Return (X, Y) of the center of cell containing provided text 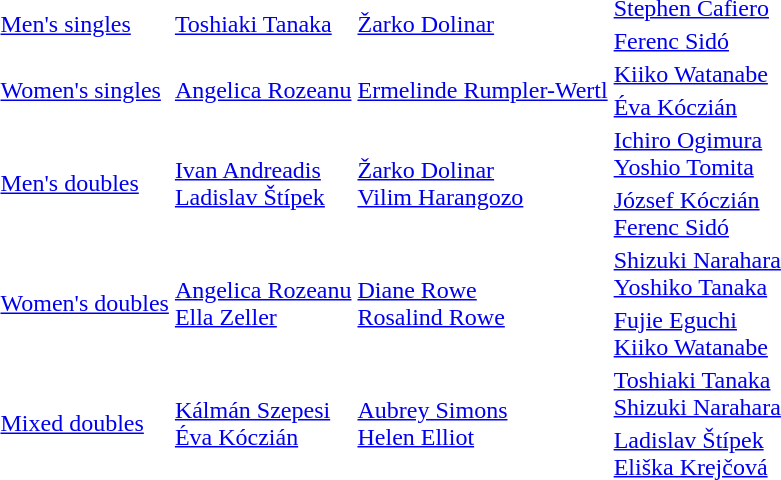
Ermelinde Rumpler-Wertl (482, 90)
Diane Rowe Rosalind Rowe (482, 304)
Ivan Andreadis Ladislav Štípek (263, 184)
Angelica Rozeanu (263, 90)
Žarko Dolinar Vilim Harangozo (482, 184)
Angelica Rozeanu Ella Zeller (263, 304)
